Return (x, y) of the center of cell containing provided text 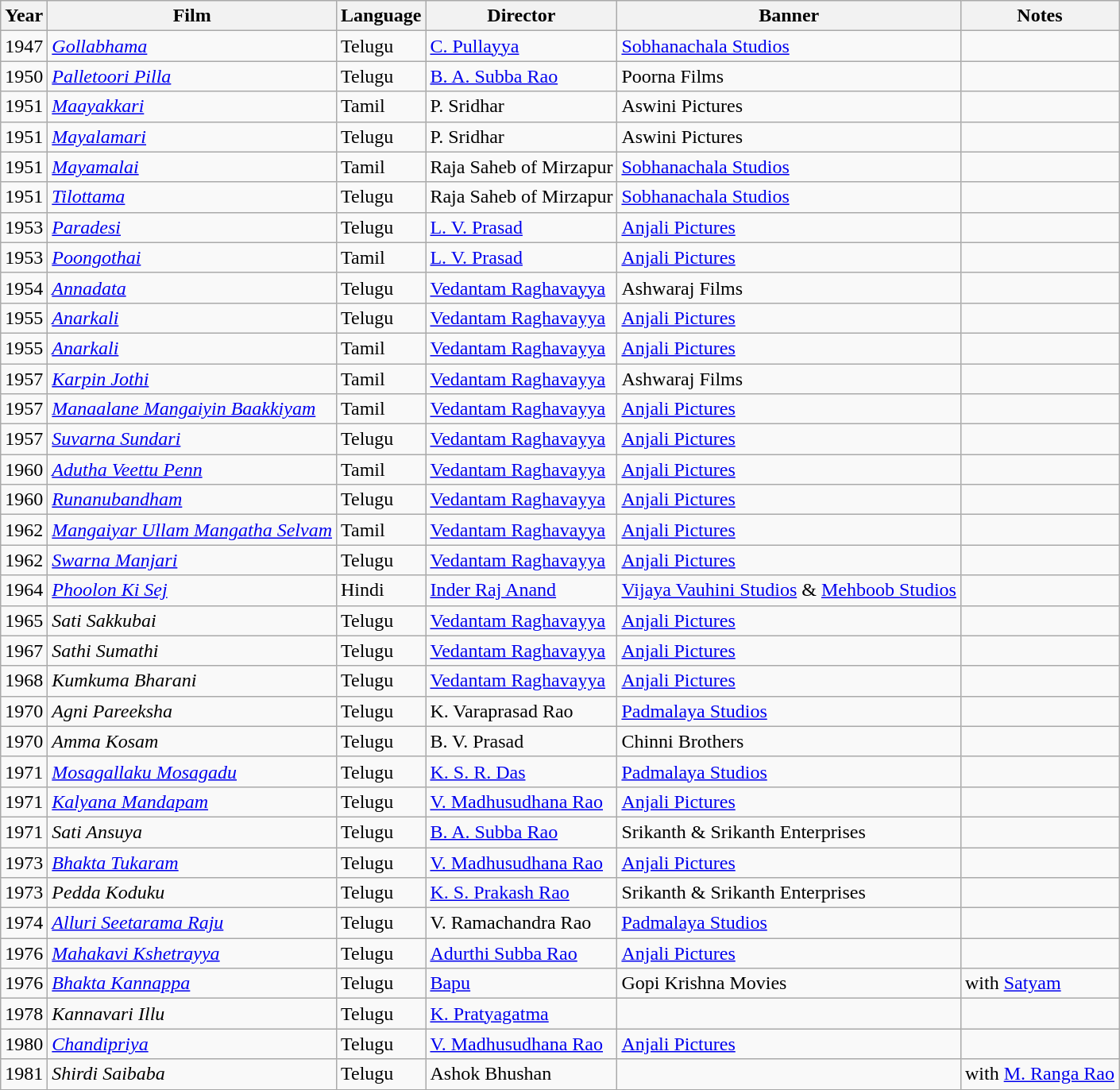
C. Pullayya (521, 46)
Film (192, 16)
K. Varaprasad Rao (521, 711)
Annadata (192, 288)
1947 (24, 46)
Manaalane Mangaiyin Baakkiyam (192, 409)
Swarna Manjari (192, 560)
Pedda Koduku (192, 893)
Sati Ansuya (192, 832)
Karpin Jothi (192, 379)
Suvarna Sundari (192, 439)
Runanubandham (192, 500)
1965 (24, 620)
Agni Pareeksha (192, 711)
Poorna Films (790, 76)
Phoolon Ki Sej (192, 590)
Kannavari Illu (192, 1014)
Adutha Veettu Penn (192, 470)
1968 (24, 681)
Tilottama (192, 197)
1981 (24, 1074)
Gopi Krishna Movies (790, 984)
Ashok Bhushan (521, 1074)
Notes (1039, 16)
Mosagallaku Mosagadu (192, 771)
Banner (790, 16)
Poongothai (192, 257)
Paradesi (192, 227)
K. S. Prakash Rao (521, 893)
1980 (24, 1044)
Chinni Brothers (790, 741)
Inder Raj Anand (521, 590)
Mahakavi Kshetrayya (192, 953)
Bapu (521, 984)
1964 (24, 590)
Kalyana Mandapam (192, 802)
Sathi Sumathi (192, 651)
Vijaya Vauhini Studios & Mehboob Studios (790, 590)
Gollabhama (192, 46)
Chandipriya (192, 1044)
Maayakkari (192, 106)
1974 (24, 923)
Palletoori Pilla (192, 76)
V. Ramachandra Rao (521, 923)
Shirdi Saibaba (192, 1074)
Amma Kosam (192, 741)
K. Pratyagatma (521, 1014)
1967 (24, 651)
Mayalamari (192, 137)
Alluri Seetarama Raju (192, 923)
Bhakta Kannappa (192, 984)
1978 (24, 1014)
Sati Sakkubai (192, 620)
Kumkuma Bharani (192, 681)
1950 (24, 76)
Director (521, 16)
Mangaiyar Ullam Mangatha Selvam (192, 530)
Adurthi Subba Rao (521, 953)
Hindi (380, 590)
Language (380, 16)
Year (24, 16)
with M. Ranga Rao (1039, 1074)
Bhakta Tukaram (192, 862)
with Satyam (1039, 984)
B. V. Prasad (521, 741)
Mayamalai (192, 167)
K. S. R. Das (521, 771)
1954 (24, 288)
